Return (X, Y) of the center of cell containing provided text 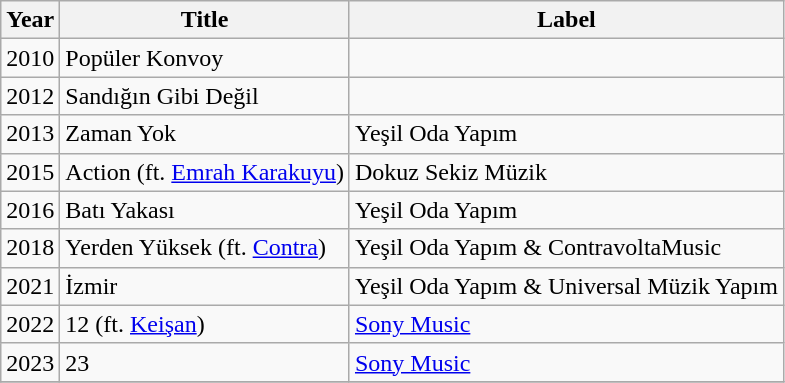
Zaman Yok (205, 134)
2015 (30, 172)
2023 (30, 362)
Yerden Yüksek (ft. Contra) (205, 248)
23 (205, 362)
2022 (30, 324)
Label (566, 20)
2021 (30, 286)
İzmir (205, 286)
2018 (30, 248)
2012 (30, 96)
Sandığın Gibi Değil (205, 96)
Popüler Konvoy (205, 58)
Dokuz Sekiz Müzik (566, 172)
Yeşil Oda Yapım & Universal Müzik Yapım (566, 286)
2013 (30, 134)
Batı Yakası (205, 210)
Yeşil Oda Yapım & ContravoltaMusic (566, 248)
Year (30, 20)
12 (ft. Keişan) (205, 324)
2016 (30, 210)
Title (205, 20)
2010 (30, 58)
Action (ft. Emrah Karakuyu) (205, 172)
